Extract the [x, y] coordinate from the center of the cell holding the provided text.  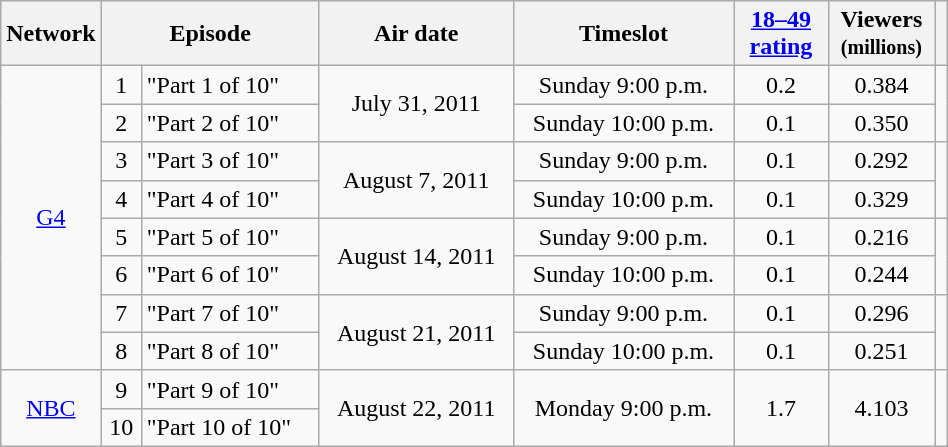
"Part 3 of 10" [230, 161]
"Part 6 of 10" [230, 275]
9 [121, 389]
3 [121, 161]
0.329 [881, 199]
Air date [416, 34]
Monday 9:00 p.m. [623, 408]
"Part 10 of 10" [230, 427]
"Part 9 of 10" [230, 389]
Viewers(millions) [881, 34]
0.350 [881, 123]
0.2 [782, 85]
0.244 [881, 275]
July 31, 2011 [416, 104]
1 [121, 85]
6 [121, 275]
2 [121, 123]
10 [121, 427]
0.292 [881, 161]
"Part 7 of 10" [230, 313]
7 [121, 313]
"Part 4 of 10" [230, 199]
Episode [210, 34]
August 7, 2011 [416, 180]
August 22, 2011 [416, 408]
0.384 [881, 85]
18–49 rating [782, 34]
5 [121, 237]
NBC [51, 408]
"Part 2 of 10" [230, 123]
Network [51, 34]
1.7 [782, 408]
0.216 [881, 237]
"Part 5 of 10" [230, 237]
0.251 [881, 351]
August 21, 2011 [416, 332]
4.103 [881, 408]
4 [121, 199]
August 14, 2011 [416, 256]
Timeslot [623, 34]
"Part 1 of 10" [230, 85]
"Part 8 of 10" [230, 351]
8 [121, 351]
0.296 [881, 313]
G4 [51, 218]
